For the text-containing cell, return its midpoint in (x, y) coordinate format. 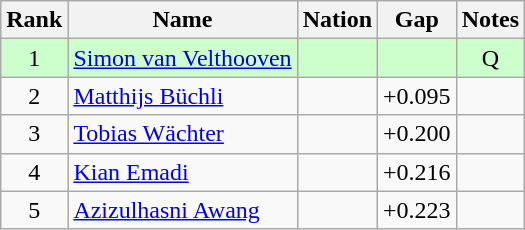
Nation (337, 20)
+0.216 (418, 172)
Q (490, 58)
+0.223 (418, 210)
Gap (418, 20)
Tobias Wächter (182, 134)
Matthijs Büchli (182, 96)
4 (34, 172)
+0.200 (418, 134)
3 (34, 134)
+0.095 (418, 96)
Simon van Velthooven (182, 58)
5 (34, 210)
Kian Emadi (182, 172)
1 (34, 58)
Azizulhasni Awang (182, 210)
Notes (490, 20)
2 (34, 96)
Name (182, 20)
Rank (34, 20)
